Find where the given text appears and provide that cell's center as (x, y) coordinate. 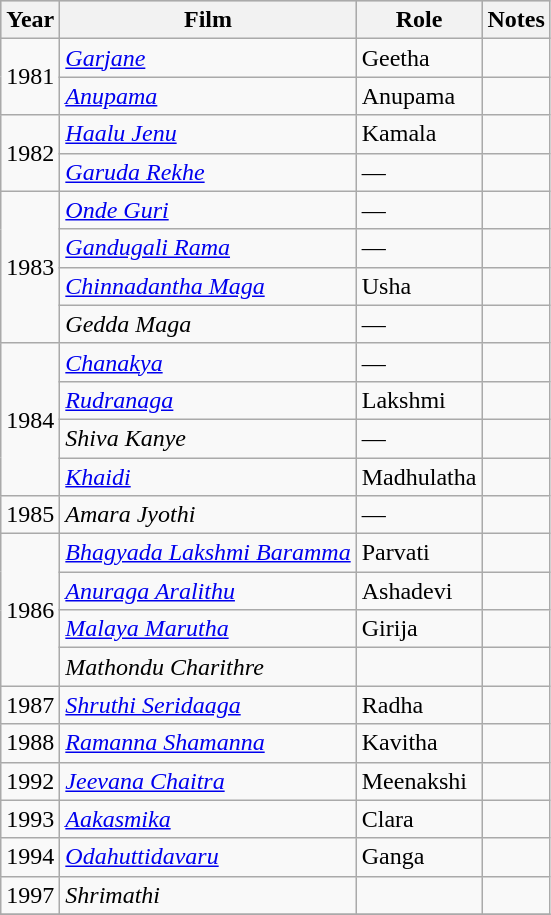
Ramanna Shamanna (208, 743)
1986 (30, 610)
Lakshmi (419, 400)
Kavitha (419, 743)
Ashadevi (419, 591)
Year (30, 20)
Bhagyada Lakshmi Baramma (208, 553)
Clara (419, 819)
Onde Guri (208, 210)
Rudranaga (208, 400)
1982 (30, 153)
Gedda Maga (208, 324)
Shiva Kanye (208, 438)
Shruthi Seridaaga (208, 705)
Chanakya (208, 362)
1992 (30, 781)
Khaidi (208, 477)
Role (419, 20)
1981 (30, 77)
Anuraga Aralithu (208, 591)
Gandugali Rama (208, 248)
1983 (30, 267)
1993 (30, 819)
Geetha (419, 58)
1997 (30, 895)
Shrimathi (208, 895)
Haalu Jenu (208, 134)
Ganga (419, 857)
Chinnadantha Maga (208, 286)
Parvati (419, 553)
Madhulatha (419, 477)
1988 (30, 743)
Garuda Rekhe (208, 172)
Radha (419, 705)
Garjane (208, 58)
Notes (516, 20)
Aakasmika (208, 819)
Malaya Marutha (208, 629)
1994 (30, 857)
1985 (30, 515)
1984 (30, 419)
Meenakshi (419, 781)
Jeevana Chaitra (208, 781)
Kamala (419, 134)
Usha (419, 286)
Amara Jyothi (208, 515)
1987 (30, 705)
Odahuttidavaru (208, 857)
Mathondu Charithre (208, 667)
Girija (419, 629)
Film (208, 20)
